Capture the cell that displays the provided text and extract its [X, Y] central coordinate. 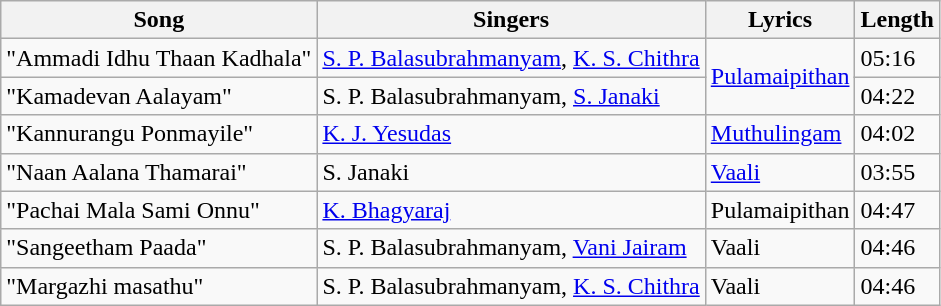
"Kamadevan Aalayam" [159, 96]
"Sangeetham Paada" [159, 248]
Length [897, 20]
"Ammadi Idhu Thaan Kadhala" [159, 58]
03:55 [897, 172]
"Margazhi masathu" [159, 286]
Muthulingam [780, 134]
S. P. Balasubrahmanyam, Vani Jairam [511, 248]
"Pachai Mala Sami Onnu" [159, 210]
04:02 [897, 134]
"Kannurangu Ponmayile" [159, 134]
S. P. Balasubrahmanyam, S. Janaki [511, 96]
Lyrics [780, 20]
04:47 [897, 210]
Song [159, 20]
K. Bhagyaraj [511, 210]
05:16 [897, 58]
S. Janaki [511, 172]
04:22 [897, 96]
"Naan Aalana Thamarai" [159, 172]
Singers [511, 20]
K. J. Yesudas [511, 134]
